Return [X, Y] of the center of cell containing provided text 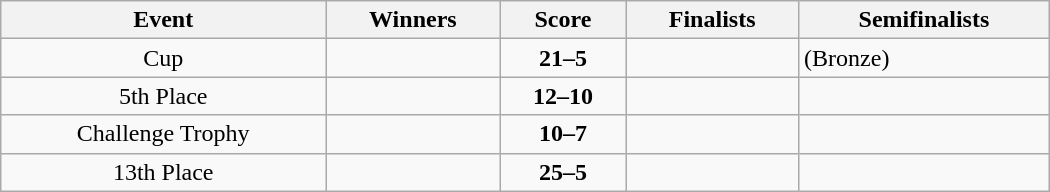
(Bronze) [924, 58]
Event [164, 20]
Winners [413, 20]
21–5 [563, 58]
12–10 [563, 96]
Score [563, 20]
Challenge Trophy [164, 134]
Cup [164, 58]
Semifinalists [924, 20]
Finalists [712, 20]
10–7 [563, 134]
13th Place [164, 172]
25–5 [563, 172]
5th Place [164, 96]
